Identify which cell holds the provided text, then report its (X, Y) central coordinate. 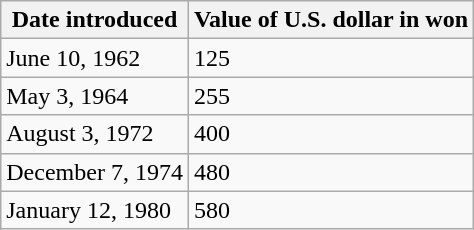
Value of U.S. dollar in won (330, 20)
580 (330, 210)
January 12, 1980 (95, 210)
480 (330, 172)
May 3, 1964 (95, 96)
December 7, 1974 (95, 172)
August 3, 1972 (95, 134)
June 10, 1962 (95, 58)
255 (330, 96)
125 (330, 58)
Date introduced (95, 20)
400 (330, 134)
